Output the [x, y] coordinate of the center of the cell containing the given text.  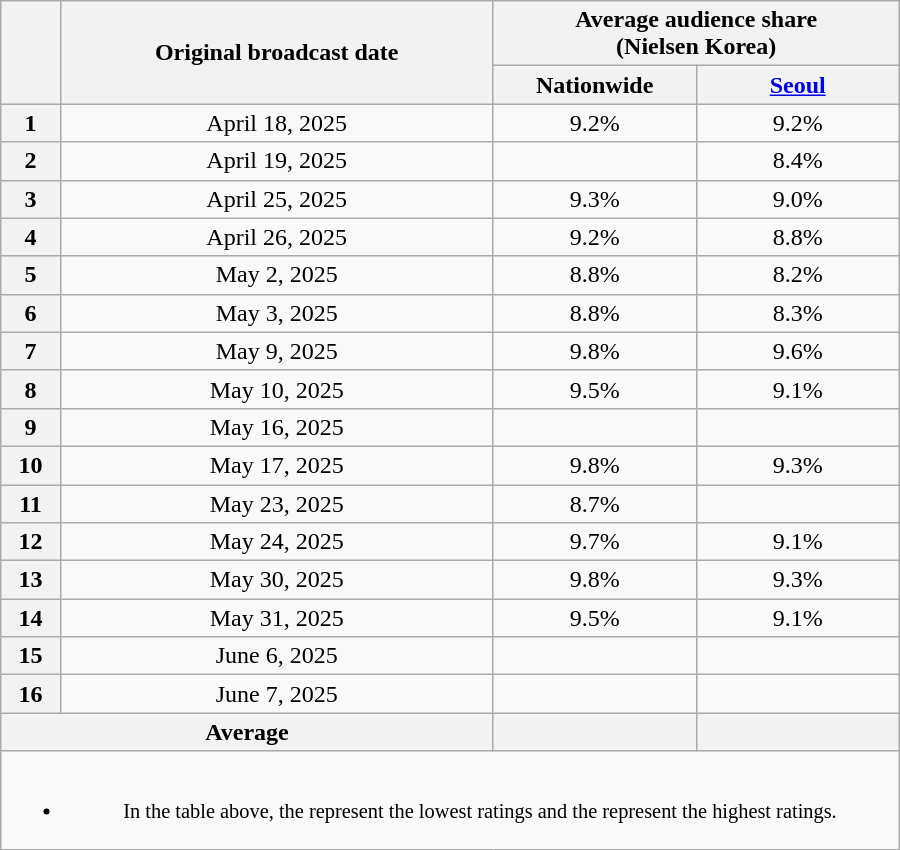
7 [31, 351]
8.2% [798, 275]
May 16, 2025 [276, 427]
May 30, 2025 [276, 580]
13 [31, 580]
2 [31, 161]
1 [31, 123]
May 24, 2025 [276, 542]
June 6, 2025 [276, 656]
15 [31, 656]
14 [31, 618]
8.3% [798, 313]
9.7% [594, 542]
May 9, 2025 [276, 351]
June 7, 2025 [276, 694]
4 [31, 237]
8.4% [798, 161]
April 25, 2025 [276, 199]
May 10, 2025 [276, 389]
Original broadcast date [276, 52]
8.7% [594, 503]
9 [31, 427]
April 18, 2025 [276, 123]
Average [247, 732]
Nationwide [594, 85]
May 31, 2025 [276, 618]
8 [31, 389]
9.0% [798, 199]
Average audience share(Nielsen Korea) [696, 34]
9.6% [798, 351]
12 [31, 542]
16 [31, 694]
5 [31, 275]
May 23, 2025 [276, 503]
Seoul [798, 85]
6 [31, 313]
11 [31, 503]
May 3, 2025 [276, 313]
May 2, 2025 [276, 275]
In the table above, the represent the lowest ratings and the represent the highest ratings. [450, 800]
May 17, 2025 [276, 465]
April 26, 2025 [276, 237]
10 [31, 465]
3 [31, 199]
April 19, 2025 [276, 161]
